Return the (x, y) coordinate for the center point of the cell that contains the specified text.  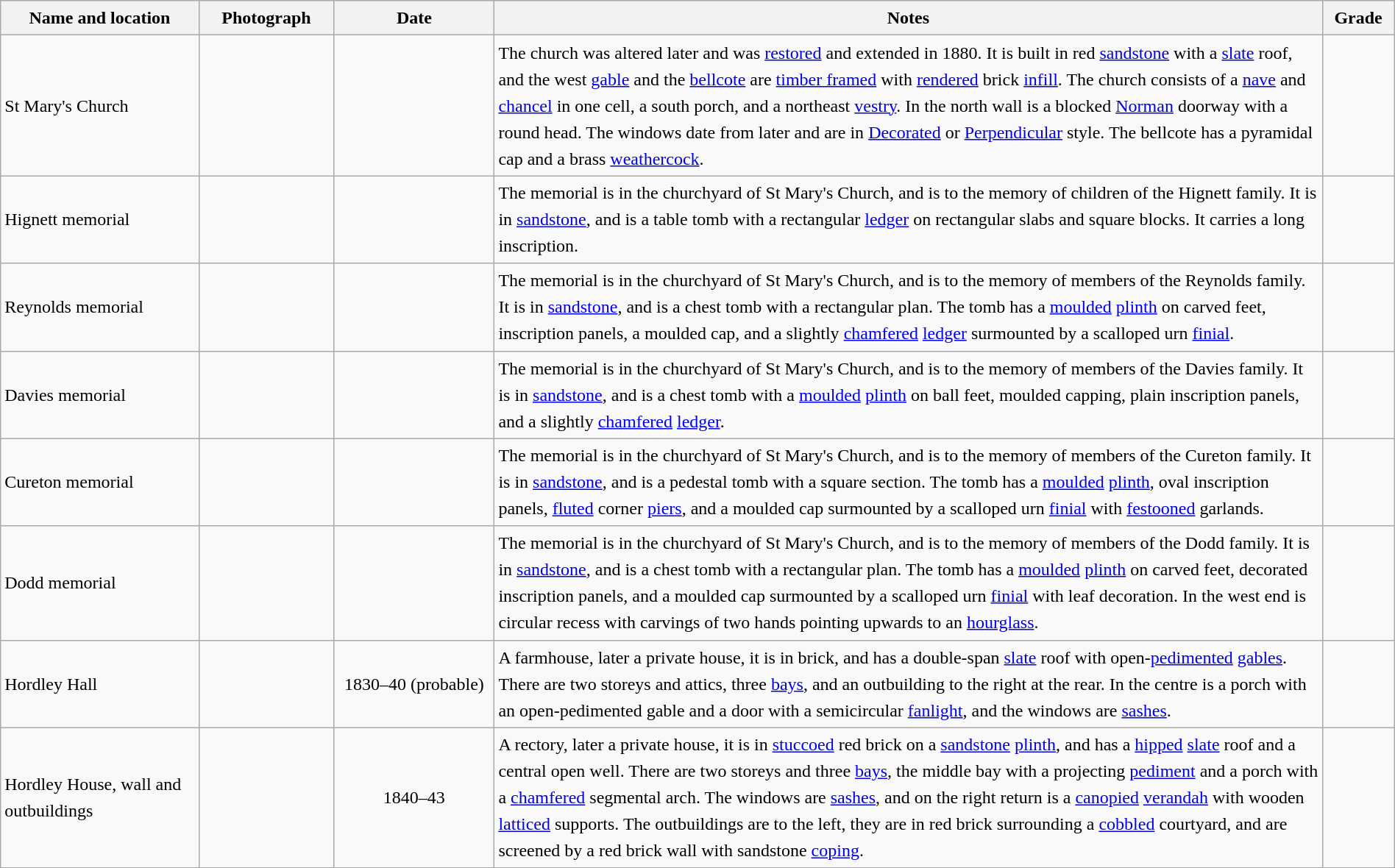
Davies memorial (100, 394)
Hordley Hall (100, 684)
1830–40 (probable) (414, 684)
Hignett memorial (100, 219)
Grade (1358, 18)
St Mary's Church (100, 106)
Date (414, 18)
Dodd memorial (100, 583)
Reynolds memorial (100, 307)
Photograph (266, 18)
Cureton memorial (100, 483)
1840–43 (414, 797)
Notes (908, 18)
Name and location (100, 18)
Hordley House, wall and outbuildings (100, 797)
